Capture the cell that displays the provided text and extract its [X, Y] central coordinate. 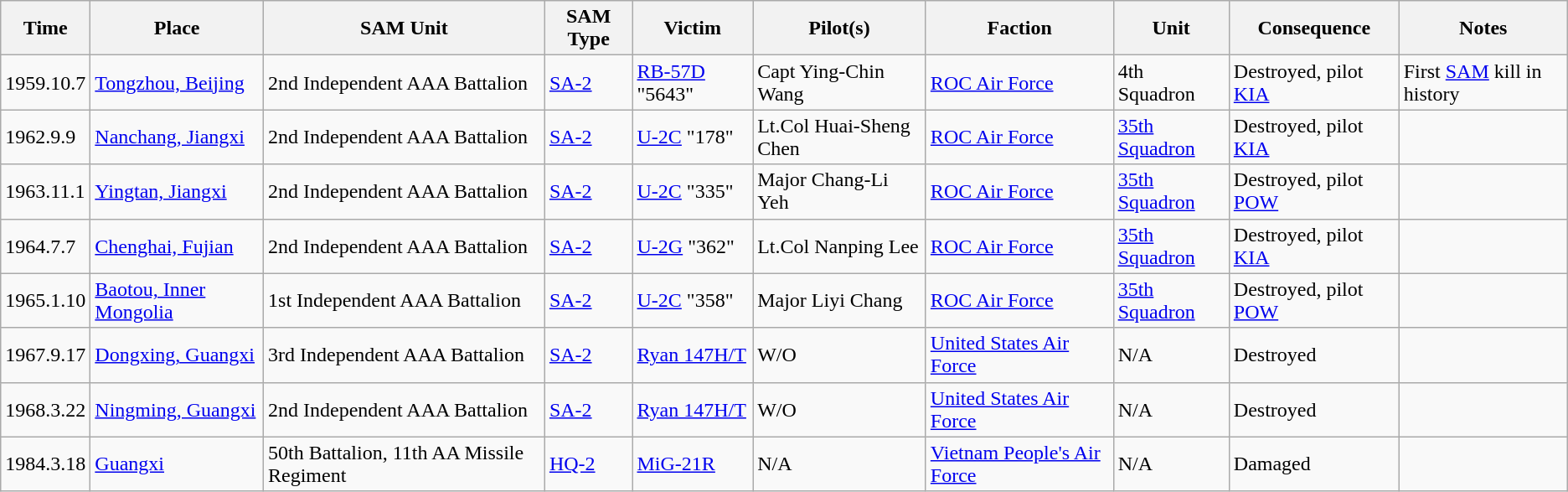
Chenghai, Fujian [178, 246]
1968.3.22 [45, 409]
Guangxi [178, 464]
Consequence [1313, 28]
First SAM kill in history [1483, 82]
Place [178, 28]
RB-57D "5643" [693, 82]
50th Battalion, 11th AA Missile Regiment [405, 464]
Time [45, 28]
Vietnam People's Air Force [1019, 464]
SAM Type [588, 28]
Pilot(s) [839, 28]
Tongzhou, Beijing [178, 82]
U-2C "335" [693, 191]
Major Chang-Li Yeh [839, 191]
Ningming, Guangxi [178, 409]
Damaged [1313, 464]
U-2C "178" [693, 137]
Major Liyi Chang [839, 300]
MiG-21R [693, 464]
1962.9.9 [45, 137]
U-2G "362" [693, 246]
Dongxing, Guangxi [178, 355]
1963.11.1 [45, 191]
Notes [1483, 28]
HQ-2 [588, 464]
1st Independent AAA Battalion [405, 300]
Faction [1019, 28]
1965.1.10 [45, 300]
Victim [693, 28]
Lt.Col Nanping Lee [839, 246]
3rd Independent AAA Battalion [405, 355]
U-2C "358" [693, 300]
1964.7.7 [45, 246]
SAM Unit [405, 28]
Yingtan, Jiangxi [178, 191]
1959.10.7 [45, 82]
4th Squadron [1171, 82]
Capt Ying-Chin Wang [839, 82]
Nanchang, Jiangxi [178, 137]
Unit [1171, 28]
1984.3.18 [45, 464]
1967.9.17 [45, 355]
Lt.Col Huai-Sheng Chen [839, 137]
Baotou, Inner Mongolia [178, 300]
